Return the (X, Y) coordinate for the center point of the cell that contains the specified text.  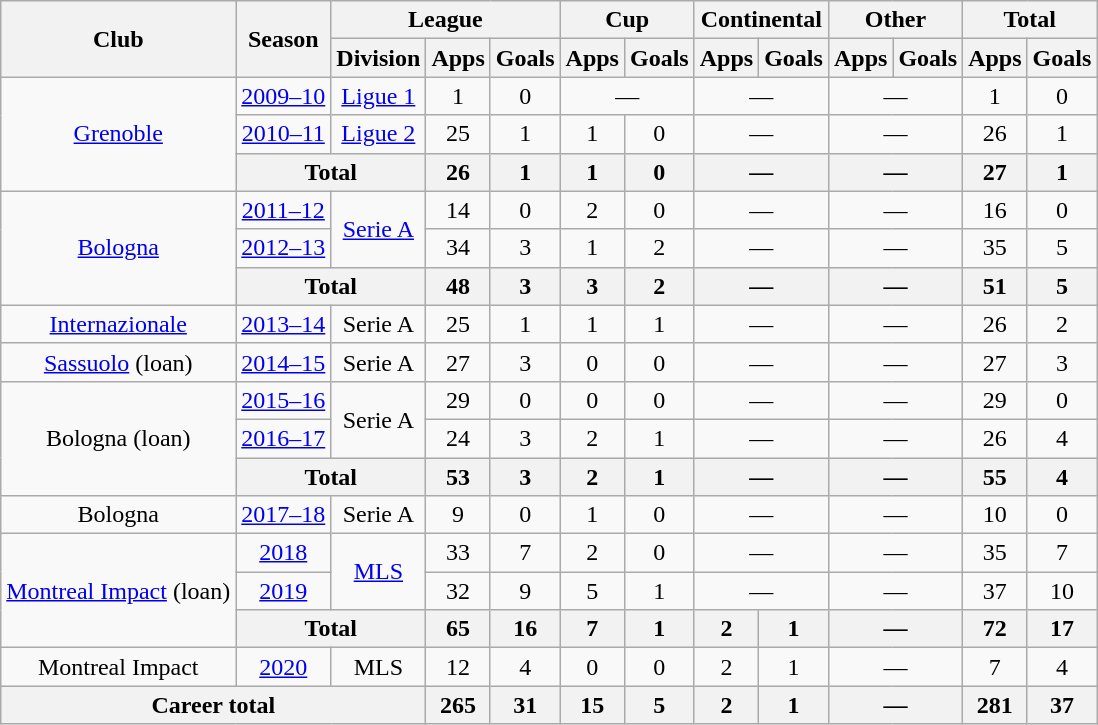
17 (1062, 629)
Internazionale (118, 324)
24 (458, 438)
Career total (214, 705)
Grenoble (118, 134)
League (446, 20)
65 (458, 629)
32 (458, 591)
Ligue 1 (378, 96)
Club (118, 39)
72 (995, 629)
14 (458, 210)
Ligue 2 (378, 134)
Sassuolo (loan) (118, 362)
53 (458, 477)
12 (458, 667)
15 (592, 705)
Montreal Impact (118, 667)
2018 (284, 553)
31 (525, 705)
2012–13 (284, 248)
Other (895, 20)
48 (458, 286)
2013–14 (284, 324)
2017–18 (284, 515)
34 (458, 248)
2019 (284, 591)
265 (458, 705)
2014–15 (284, 362)
281 (995, 705)
2010–11 (284, 134)
2015–16 (284, 400)
2009–10 (284, 96)
Bologna (loan) (118, 438)
2016–17 (284, 438)
55 (995, 477)
51 (995, 286)
Division (378, 58)
33 (458, 553)
Continental (761, 20)
Cup (627, 20)
2011–12 (284, 210)
2020 (284, 667)
Season (284, 39)
Montreal Impact (loan) (118, 591)
